From the cell containing the given text, extract its center point as [X, Y] coordinate. 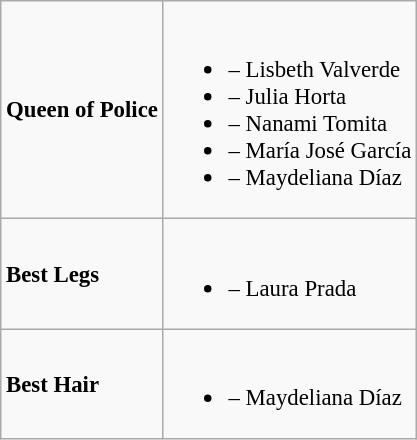
– Laura Prada [290, 274]
– Lisbeth Valverde – Julia Horta – Nanami Tomita – María José García – Maydeliana Díaz [290, 110]
Best Legs [82, 274]
– Maydeliana Díaz [290, 384]
Queen of Police [82, 110]
Best Hair [82, 384]
